Output the [x, y] coordinate of the center of the cell containing the given text.  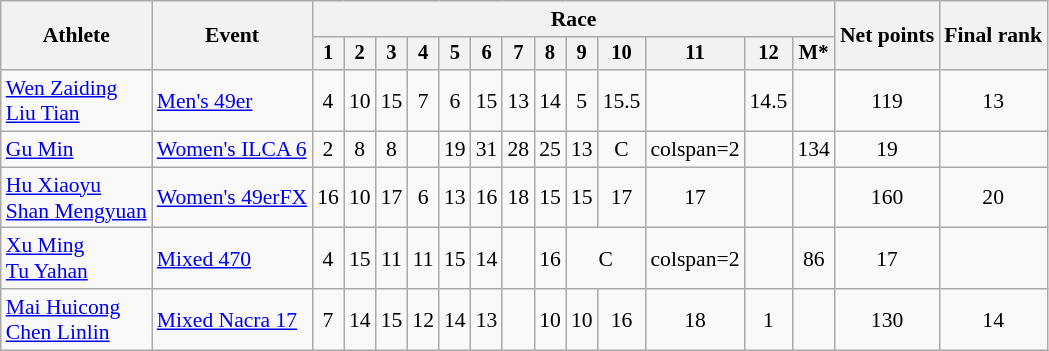
3 [392, 54]
Mixed 470 [232, 258]
25 [550, 150]
Event [232, 36]
Mixed Nacra 17 [232, 320]
Gu Min [76, 150]
Final rank [993, 36]
160 [887, 198]
M* [814, 54]
15.5 [622, 100]
31 [487, 150]
86 [814, 258]
Wen ZaidingLiu Tian [76, 100]
Net points [887, 36]
Women's ILCA 6 [232, 150]
Hu XiaoyuShan Mengyuan [76, 198]
Mai HuicongChen Linlin [76, 320]
Race [574, 19]
134 [814, 150]
9 [582, 54]
14.5 [769, 100]
130 [887, 320]
Athlete [76, 36]
20 [993, 198]
119 [887, 100]
28 [518, 150]
Women's 49erFX [232, 198]
Xu MingTu Yahan [76, 258]
Men's 49er [232, 100]
